Determine the [x, y] coordinate at the center of the cell enclosing the given text.  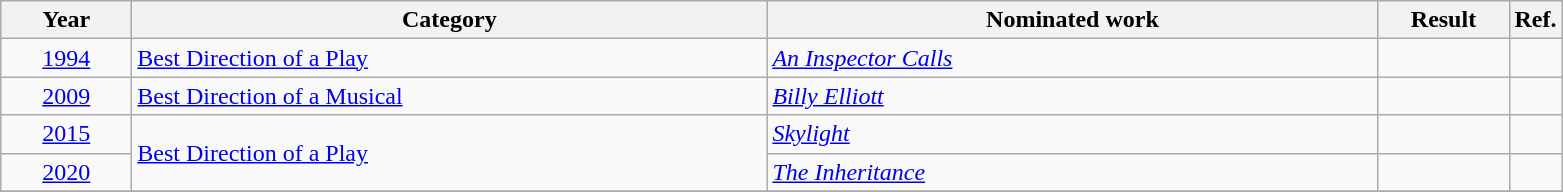
2015 [66, 134]
2020 [66, 172]
Nominated work [1072, 20]
Category [450, 20]
Skylight [1072, 134]
Billy Elliott [1072, 96]
Year [66, 20]
Result [1444, 20]
1994 [66, 58]
Best Direction of a Musical [450, 96]
An Inspector Calls [1072, 58]
2009 [66, 96]
Ref. [1536, 20]
The Inheritance [1072, 172]
